Scan for the cell matching the given text and deliver its [X, Y] coordinate at center. 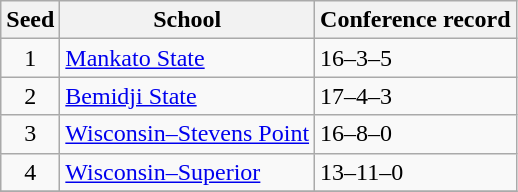
Bemidji State [188, 96]
School [188, 20]
Conference record [416, 20]
Wisconsin–Stevens Point [188, 134]
16–3–5 [416, 58]
Wisconsin–Superior [188, 172]
Mankato State [188, 58]
1 [30, 58]
2 [30, 96]
3 [30, 134]
16–8–0 [416, 134]
4 [30, 172]
13–11–0 [416, 172]
Seed [30, 20]
17–4–3 [416, 96]
